Capture the cell that displays the provided text and extract its (X, Y) central coordinate. 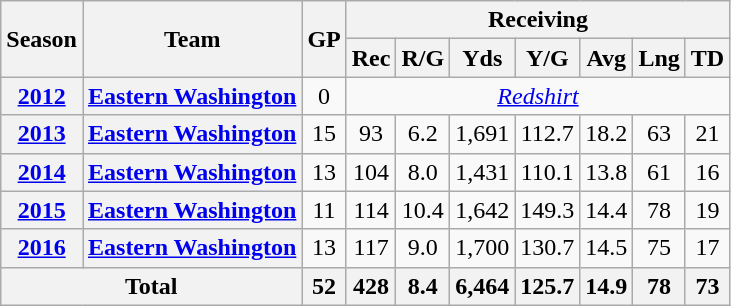
1,700 (482, 248)
1,691 (482, 134)
130.7 (548, 248)
0 (324, 96)
93 (371, 134)
11 (324, 210)
63 (659, 134)
6,464 (482, 286)
2014 (42, 172)
Receiving (538, 20)
18.2 (606, 134)
Total (152, 286)
Team (192, 39)
Season (42, 39)
110.1 (548, 172)
104 (371, 172)
52 (324, 286)
117 (371, 248)
TD (707, 58)
2016 (42, 248)
2015 (42, 210)
1,642 (482, 210)
14.4 (606, 210)
1,431 (482, 172)
14.5 (606, 248)
428 (371, 286)
19 (707, 210)
17 (707, 248)
8.0 (423, 172)
73 (707, 286)
Redshirt (538, 96)
149.3 (548, 210)
14.9 (606, 286)
21 (707, 134)
2013 (42, 134)
6.2 (423, 134)
61 (659, 172)
15 (324, 134)
Y/G (548, 58)
112.7 (548, 134)
GP (324, 39)
114 (371, 210)
R/G (423, 58)
Avg (606, 58)
8.4 (423, 286)
75 (659, 248)
16 (707, 172)
Yds (482, 58)
10.4 (423, 210)
Lng (659, 58)
13.8 (606, 172)
Rec (371, 58)
125.7 (548, 286)
9.0 (423, 248)
2012 (42, 96)
